Determine the (X, Y) coordinate at the center of the cell enclosing the given text.  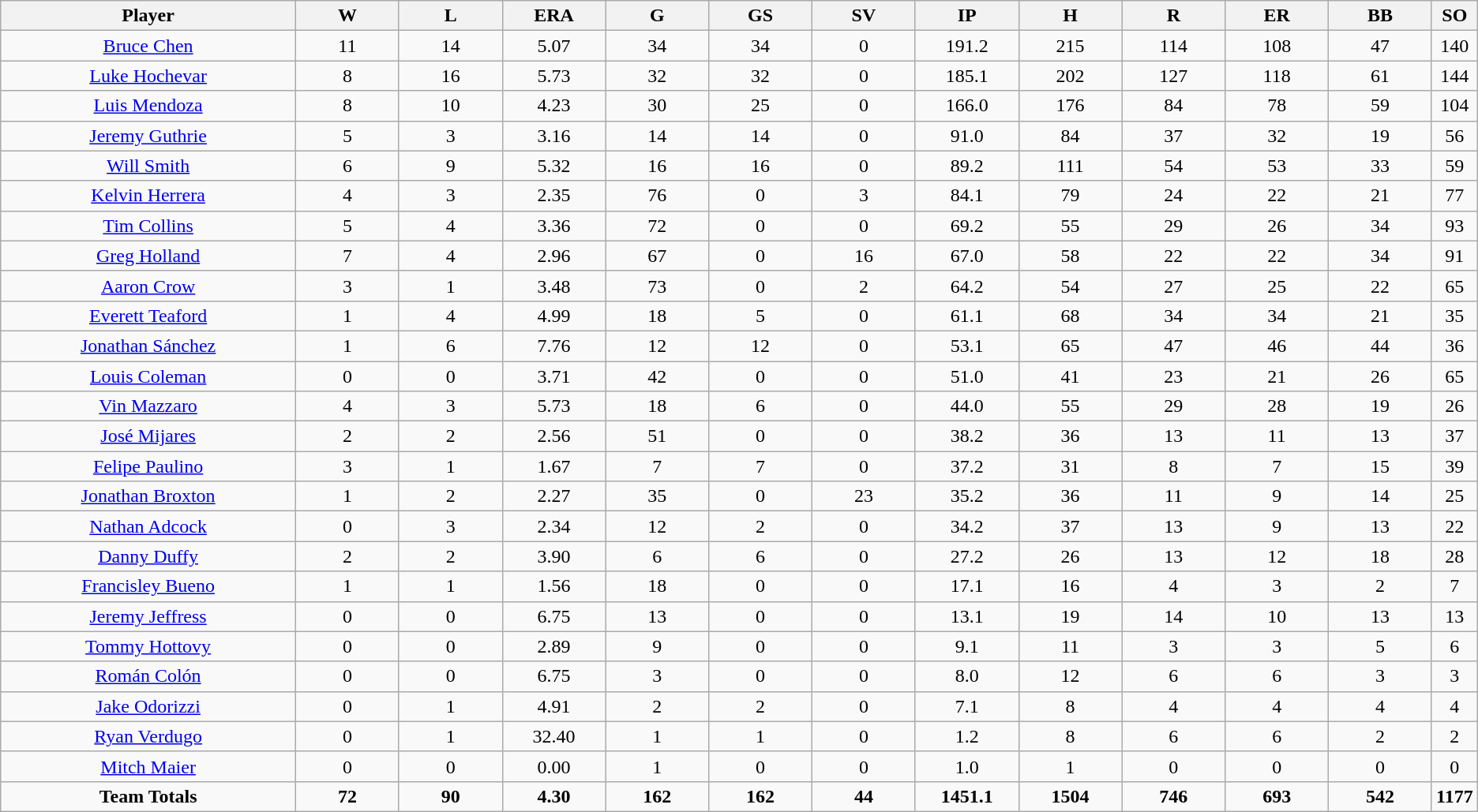
Team Totals (148, 796)
Will Smith (148, 166)
166.0 (966, 106)
32.40 (554, 736)
140 (1454, 46)
27.2 (966, 556)
1.0 (966, 766)
Danny Duffy (148, 556)
L (450, 16)
IP (966, 16)
215 (1071, 46)
3.36 (554, 226)
51.0 (966, 376)
73 (657, 286)
191.2 (966, 46)
2.27 (554, 496)
Player (148, 16)
Tommy Hottovy (148, 646)
42 (657, 376)
Everett Teaford (148, 316)
Luis Mendoza (148, 106)
91.0 (966, 136)
2.96 (554, 256)
2.56 (554, 436)
Vin Mazzaro (148, 406)
24 (1173, 196)
91 (1454, 256)
27 (1173, 286)
84.1 (966, 196)
Tim Collins (148, 226)
56 (1454, 136)
35.2 (966, 496)
104 (1454, 106)
SV (864, 16)
15 (1380, 466)
9.1 (966, 646)
108 (1277, 46)
Bruce Chen (148, 46)
W (347, 16)
1.56 (554, 586)
0.00 (554, 766)
34.2 (966, 526)
4.91 (554, 706)
93 (1454, 226)
Jeremy Guthrie (148, 136)
Francisley Bueno (148, 586)
89.2 (966, 166)
1451.1 (966, 796)
ERA (554, 16)
114 (1173, 46)
76 (657, 196)
144 (1454, 76)
3.71 (554, 376)
90 (450, 796)
Felipe Paulino (148, 466)
2.35 (554, 196)
61.1 (966, 316)
G (657, 16)
46 (1277, 346)
693 (1277, 796)
Greg Holland (148, 256)
77 (1454, 196)
176 (1071, 106)
1.67 (554, 466)
185.1 (966, 76)
41 (1071, 376)
Kelvin Herrera (148, 196)
78 (1277, 106)
67.0 (966, 256)
Nathan Adcock (148, 526)
118 (1277, 76)
3.48 (554, 286)
51 (657, 436)
31 (1071, 466)
69.2 (966, 226)
Ryan Verdugo (148, 736)
Aaron Crow (148, 286)
13.1 (966, 616)
8.0 (966, 676)
33 (1380, 166)
BB (1380, 16)
127 (1173, 76)
67 (657, 256)
202 (1071, 76)
2.89 (554, 646)
1504 (1071, 796)
Jake Odorizzi (148, 706)
53.1 (966, 346)
Mitch Maier (148, 766)
4.23 (554, 106)
ER (1277, 16)
7.1 (966, 706)
64.2 (966, 286)
7.76 (554, 346)
Jonathan Sánchez (148, 346)
1177 (1454, 796)
Jeremy Jeffress (148, 616)
Louis Coleman (148, 376)
30 (657, 106)
4.30 (554, 796)
746 (1173, 796)
3.90 (554, 556)
Jonathan Broxton (148, 496)
58 (1071, 256)
79 (1071, 196)
61 (1380, 76)
39 (1454, 466)
17.1 (966, 586)
2.34 (554, 526)
44.0 (966, 406)
111 (1071, 166)
GS (761, 16)
5.32 (554, 166)
37.2 (966, 466)
Luke Hochevar (148, 76)
SO (1454, 16)
542 (1380, 796)
38.2 (966, 436)
3.16 (554, 136)
H (1071, 16)
Román Colón (148, 676)
José Mijares (148, 436)
53 (1277, 166)
68 (1071, 316)
1.2 (966, 736)
4.99 (554, 316)
5.07 (554, 46)
R (1173, 16)
